Return [X, Y] of the center of cell containing provided text 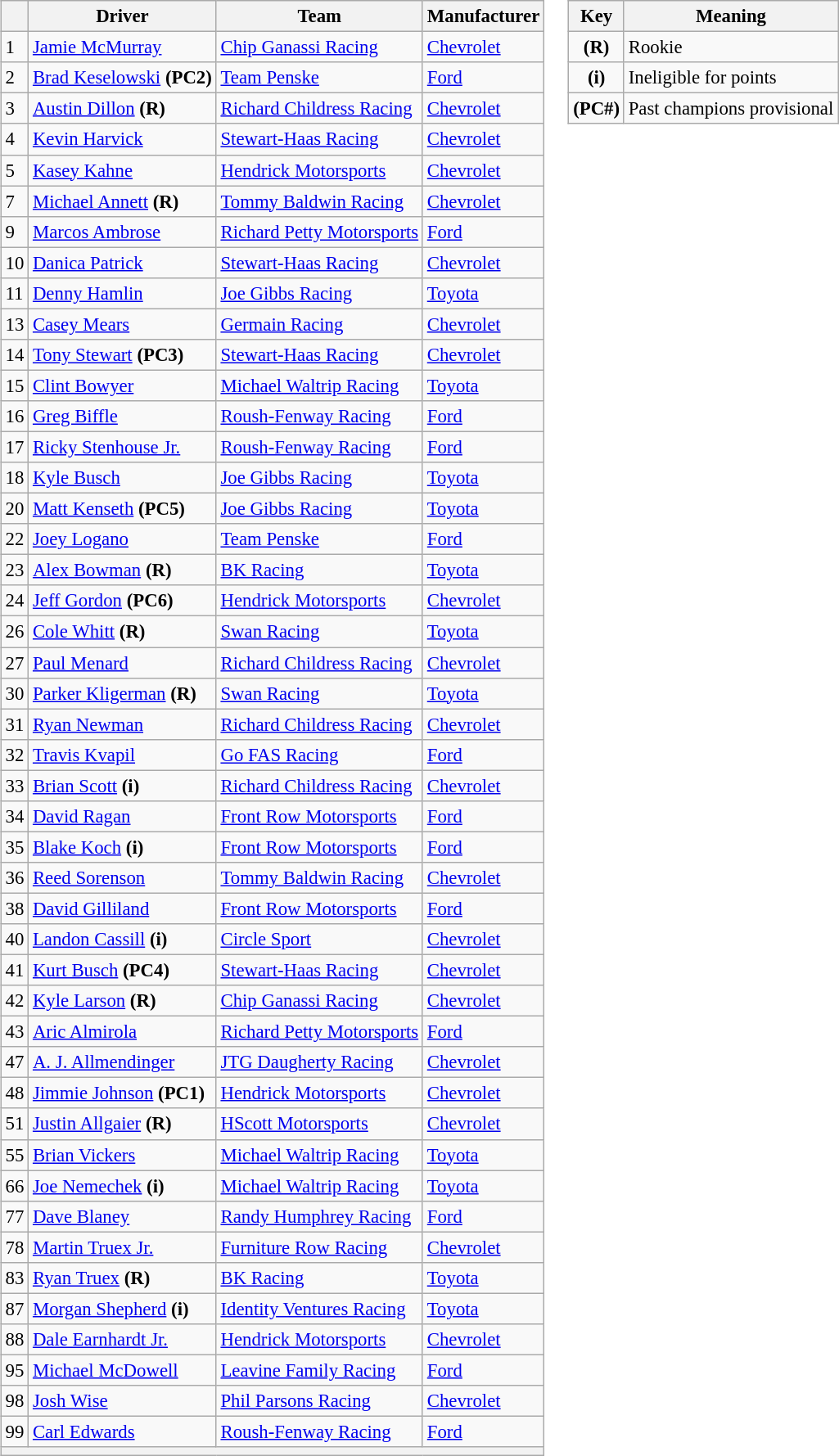
78 [15, 1247]
Kyle Larson (R) [123, 1001]
77 [15, 1216]
Randy Humphrey Racing [319, 1216]
A. J. Allmendinger [123, 1062]
JTG Daugherty Racing [319, 1062]
24 [15, 601]
5 [15, 170]
Paul Menard [123, 662]
Austin Dillon (R) [123, 109]
Manufacturer [483, 16]
Phil Parsons Racing [319, 1401]
Ryan Truex (R) [123, 1278]
Michael McDowell [123, 1370]
66 [15, 1186]
17 [15, 447]
Cole Whitt (R) [123, 632]
41 [15, 970]
(R) [597, 47]
98 [15, 1401]
Tony Stewart (PC3) [123, 355]
Matt Kenseth (PC5) [123, 509]
Jeff Gordon (PC6) [123, 601]
99 [15, 1431]
Rookie [730, 47]
Blake Koch (i) [123, 847]
40 [15, 940]
David Gilliland [123, 908]
Greg Biffle [123, 417]
11 [15, 293]
(PC#) [597, 109]
Leavine Family Racing [319, 1370]
51 [15, 1124]
Germain Racing [319, 324]
Brian Vickers [123, 1155]
Ricky Stenhouse Jr. [123, 447]
Furniture Row Racing [319, 1247]
Brian Scott (i) [123, 786]
43 [15, 1032]
Go FAS Racing [319, 755]
34 [15, 816]
Joe Nemechek (i) [123, 1186]
48 [15, 1093]
14 [15, 355]
88 [15, 1340]
Ryan Newman [123, 724]
Circle Sport [319, 940]
16 [15, 417]
Ineligible for points [730, 78]
Joey Logano [123, 539]
David Ragan [123, 816]
35 [15, 847]
Driver [123, 16]
55 [15, 1155]
Reed Sorenson [123, 878]
20 [15, 509]
Martin Truex Jr. [123, 1247]
4 [15, 139]
42 [15, 1001]
Travis Kvapil [123, 755]
Kasey Kahne [123, 170]
Jamie McMurray [123, 47]
Kurt Busch (PC4) [123, 970]
Landon Cassill (i) [123, 940]
10 [15, 263]
15 [15, 385]
Kevin Harvick [123, 139]
Dave Blaney [123, 1216]
Morgan Shepherd (i) [123, 1309]
30 [15, 693]
Past champions provisional [730, 109]
Josh Wise [123, 1401]
22 [15, 539]
47 [15, 1062]
Dale Earnhardt Jr. [123, 1340]
36 [15, 878]
Michael Annett (R) [123, 201]
Brad Keselowski (PC2) [123, 78]
Jimmie Johnson (PC1) [123, 1093]
HScott Motorsports [319, 1124]
(i) [597, 78]
Denny Hamlin [123, 293]
2 [15, 78]
7 [15, 201]
33 [15, 786]
Team [319, 16]
1 [15, 47]
Casey Mears [123, 324]
38 [15, 908]
Meaning [730, 16]
Parker Kligerman (R) [123, 693]
Marcos Ambrose [123, 232]
Justin Allgaier (R) [123, 1124]
95 [15, 1370]
27 [15, 662]
Key [597, 16]
18 [15, 478]
31 [15, 724]
Kyle Busch [123, 478]
32 [15, 755]
Alex Bowman (R) [123, 570]
9 [15, 232]
83 [15, 1278]
87 [15, 1309]
Danica Patrick [123, 263]
Aric Almirola [123, 1032]
Carl Edwards [123, 1431]
26 [15, 632]
23 [15, 570]
3 [15, 109]
Identity Ventures Racing [319, 1309]
13 [15, 324]
Clint Bowyer [123, 385]
